From the cell containing the given text, extract its center point as [x, y] coordinate. 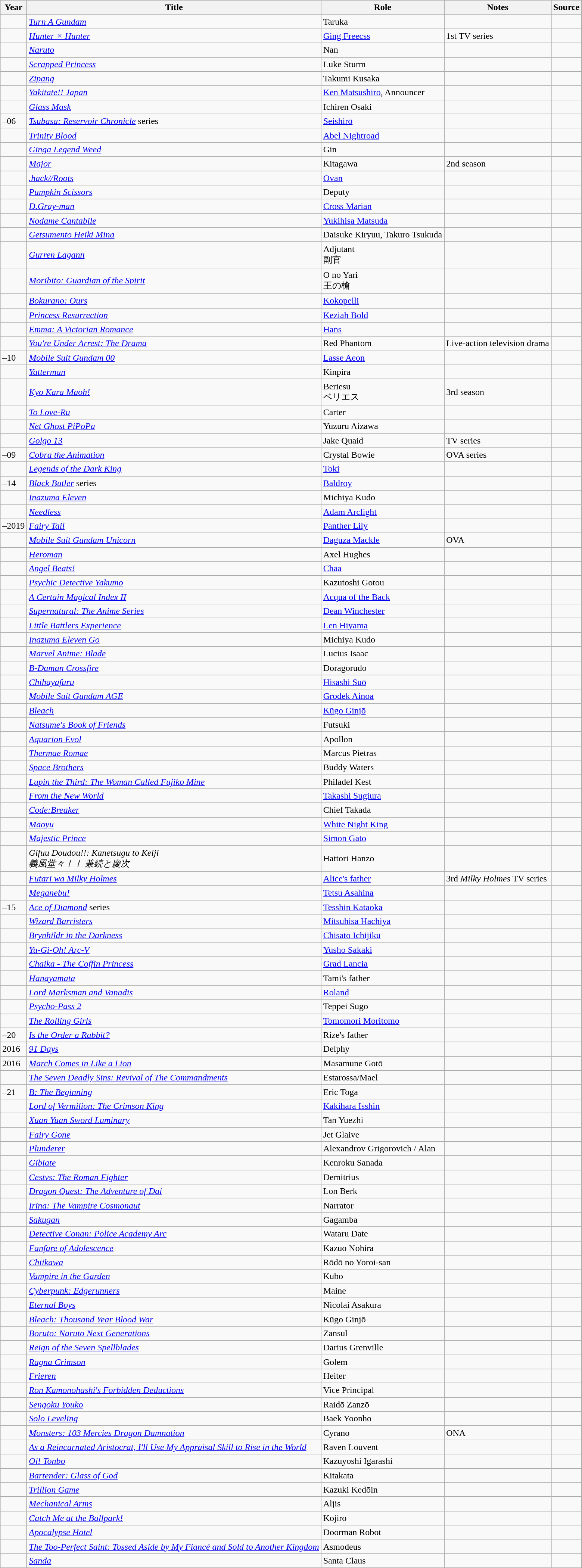
Jake Quaid [382, 441]
Apollon [382, 739]
Marcus Pietras [382, 753]
Ginga Legend Weed [174, 149]
OVA [498, 540]
Detective Conan: Police Academy Arc [174, 1234]
Inazuma Eleven Go [174, 640]
Adam Arclight [382, 511]
Yusho Sakaki [382, 950]
Golgo 13 [174, 441]
Gin [382, 149]
–21 [13, 1092]
Chihayafuru [174, 682]
Solo Leveling [174, 1419]
Xuan Yuan Sword Luminary [174, 1120]
Pumpkin Scissors [174, 192]
Yu-Gi-Oh! Arc-V [174, 950]
Raidō Zanzō [382, 1404]
–2019 [13, 526]
Panther Lily [382, 526]
Roland [382, 992]
Takumi Kusaka [382, 78]
B-Daman Crossfire [174, 668]
Irina: The Vampire Cosmonaut [174, 1205]
Crystal Bowie [382, 455]
Major [174, 164]
Kakihara Isshin [382, 1106]
B: The Beginning [174, 1092]
Darius Grenville [382, 1347]
Psychic Detective Yakumo [174, 583]
Maine [382, 1291]
Doorman Robot [382, 1532]
Eternal Boys [174, 1305]
–09 [13, 455]
Teppei Sugo [382, 1007]
Asmodeus [382, 1546]
Baek Yoonho [382, 1419]
Tsubasa: Reservoir Chronicle series [174, 121]
Meganebu! [174, 893]
Fanfare of Adolescence [174, 1248]
Hattori Hanzo [382, 859]
2nd season [498, 164]
To Love-Ru [174, 412]
Turn A Gundam [174, 22]
Role [382, 7]
Tesshin Kataoka [382, 907]
Kenroku Sanada [382, 1163]
Kitagawa [382, 164]
Sengoku Youko [174, 1404]
–10 [13, 358]
Masamune Gotō [382, 1063]
Reign of the Seven Spellblades [174, 1347]
Catch Me at the Ballpark! [174, 1518]
Source [567, 7]
.hack//Roots [174, 178]
Lupin the Third: The Woman Called Fujiko Mine [174, 781]
Lasse Aeon [382, 358]
Ovan [382, 178]
Sakugan [174, 1220]
Jet Glaive [382, 1135]
Heroman [174, 554]
Philadel Kest [382, 781]
ONA [498, 1433]
Baldroy [382, 483]
Cobra the Animation [174, 455]
Kazutoshi Gotou [382, 583]
Lon Berk [382, 1191]
Hunter × Hunter [174, 36]
Simon Gato [382, 839]
Live-action television drama [498, 343]
Net Ghost PiPoPa [174, 426]
Deputy [382, 192]
Thermae Romae [174, 753]
Yuzuru Aizawa [382, 426]
Chaika - The Coffin Princess [174, 964]
–14 [13, 483]
–20 [13, 1035]
Wizard Barristers [174, 921]
Kazuyoshi Igarashi [382, 1461]
Carter [382, 412]
Chiikawa [174, 1262]
Daguza Mackle [382, 540]
Needless [174, 511]
Mobile Suit Gundam Unicorn [174, 540]
Nicolai Asakura [382, 1305]
Psycho-Pass 2 [174, 1007]
Yatterman [174, 372]
Apocalypse Hotel [174, 1532]
Hisashi Suō [382, 682]
Gurren Lagann [174, 255]
Code:Breaker [174, 810]
Beriesuベリエス [382, 392]
Fairy Gone [174, 1135]
Monsters: 103 Mercies Dragon Damnation [174, 1433]
The Seven Deadly Sins: Revival of The Commandments [174, 1077]
Hanayamata [174, 978]
Grodek Ainoa [382, 696]
Kazuo Nohira [382, 1248]
Oi! Tonbo [174, 1461]
Fairy Tail [174, 526]
Ken Matsushiro, Announcer [382, 93]
Boruto: Naruto Next Generations [174, 1333]
Bleach [174, 710]
TV series [498, 441]
Moribito: Guardian of the Spirit [174, 281]
Cyrano [382, 1433]
Sanda [174, 1561]
Lord of Vermilion: The Crimson King [174, 1106]
Heiter [382, 1376]
Rize's father [382, 1035]
Futsuki [382, 725]
Taruka [382, 22]
Rōdō no Yoroi-san [382, 1262]
Aljis [382, 1504]
As a Reincarnated Aristocrat, I'll Use My Appraisal Skill to Rise in the World [174, 1447]
Kojiro [382, 1518]
Aquarion Evol [174, 739]
Eric Toga [382, 1092]
Axel Hughes [382, 554]
Getsumento Heiki Mina [174, 235]
Naruto [174, 50]
Keziah Bold [382, 315]
Yukihisa Matsuda [382, 221]
Dean Winchester [382, 611]
–06 [13, 121]
Len Hiyama [382, 625]
Alice's father [382, 878]
1st TV series [498, 36]
The Rolling Girls [174, 1021]
Raven Louvent [382, 1447]
Buddy Waters [382, 767]
Grad Lancia [382, 964]
Chaa [382, 569]
91 Days [174, 1049]
Notes [498, 7]
Kazuki Kedōin [382, 1490]
Golem [382, 1362]
Kinpira [382, 372]
You're Under Arrest: The Drama [174, 343]
OVA series [498, 455]
Scrapped Princess [174, 64]
Natsume's Book of Friends [174, 725]
Lucius Isaac [382, 654]
3rd Milky Holmes TV series [498, 878]
Demitrius [382, 1177]
Kyo Kara Maoh! [174, 392]
A Certain Magical Index II [174, 597]
Kokopelli [382, 301]
Princess Resurrection [174, 315]
Lord Marksman and Vanadis [174, 992]
Yakitate!! Japan [174, 93]
Alexandrov Grigorovich / Alan [382, 1149]
Ron Kamonohashi's Forbidden Deductions [174, 1390]
Chief Takada [382, 810]
Space Brothers [174, 767]
D.Gray-man [174, 206]
Year [13, 7]
Doragorudo [382, 668]
Cyberpunk: Edgerunners [174, 1291]
Zansul [382, 1333]
Acqua of the Back [382, 597]
Narrator [382, 1205]
Black Butler series [174, 483]
Santa Claus [382, 1561]
Mobile Suit Gundam AGE [174, 696]
Kitakata [382, 1475]
Zipang [174, 78]
Tan Yuezhi [382, 1120]
Ragna Crimson [174, 1362]
O no Yari王の槍 [382, 281]
Glass Mask [174, 107]
Gifuu Doudou!!: Kanetsugu to Keiji義風堂々！！ 兼続と慶次 [174, 859]
Brynhildr in the Darkness [174, 936]
Dragon Quest: The Adventure of Dai [174, 1191]
Marvel Anime: Blade [174, 654]
White Night King [382, 824]
Mitsuhisa Hachiya [382, 921]
Daisuke Kiryuu, Takuro Tsukuda [382, 235]
Trinity Blood [174, 135]
Chisato Ichijiku [382, 936]
Wataru Date [382, 1234]
Kubo [382, 1276]
Frieren [174, 1376]
Seishirō [382, 121]
Cross Marian [382, 206]
Red Phantom [382, 343]
Ichiren Osaki [382, 107]
Majestic Prince [174, 839]
Nodame Cantabile [174, 221]
Estarossa/Mael [382, 1077]
Luke Sturm [382, 64]
Is the Order a Rabbit? [174, 1035]
Gibiate [174, 1163]
Mechanical Arms [174, 1504]
Nan [382, 50]
Maoyu [174, 824]
–15 [13, 907]
Vice Principal [382, 1390]
Adjutant副官 [382, 255]
Plunderer [174, 1149]
Vampire in the Garden [174, 1276]
Angel Beats! [174, 569]
March Comes in Like a Lion [174, 1063]
Abel Nightroad [382, 135]
Little Battlers Experience [174, 625]
Hans [382, 329]
Bokurano: Ours [174, 301]
Tetsu Asahina [382, 893]
Toki [382, 469]
Bleach: Thousand Year Blood War [174, 1319]
From the New World [174, 796]
Ging Freecss [382, 36]
The Too-Perfect Saint: Tossed Aside by My Fiancé and Sold to Another Kingdom [174, 1546]
Title [174, 7]
Ace of Diamond series [174, 907]
Takashi Sugiura [382, 796]
Inazuma Eleven [174, 497]
Tomomori Moritomo [382, 1021]
Supernatural: The Anime Series [174, 611]
Cestvs: The Roman Fighter [174, 1177]
Emma: A Victorian Romance [174, 329]
Tami's father [382, 978]
Mobile Suit Gundam 00 [174, 358]
Trillion Game [174, 1490]
Gagamba [382, 1220]
Delphy [382, 1049]
Futari wa Milky Holmes [174, 878]
Legends of the Dark King [174, 469]
Bartender: Glass of God [174, 1475]
3rd season [498, 392]
